For the text-containing cell, return its midpoint in (X, Y) coordinate format. 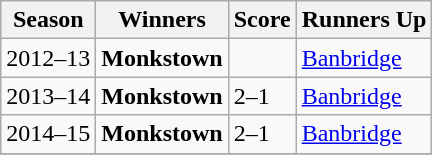
2013–14 (48, 96)
2012–13 (48, 58)
Runners Up (364, 20)
2014–15 (48, 134)
Winners (162, 20)
Score (262, 20)
Season (48, 20)
